Pinpoint the cell where the given text exists, returning its (x, y) midpoint coordinate. 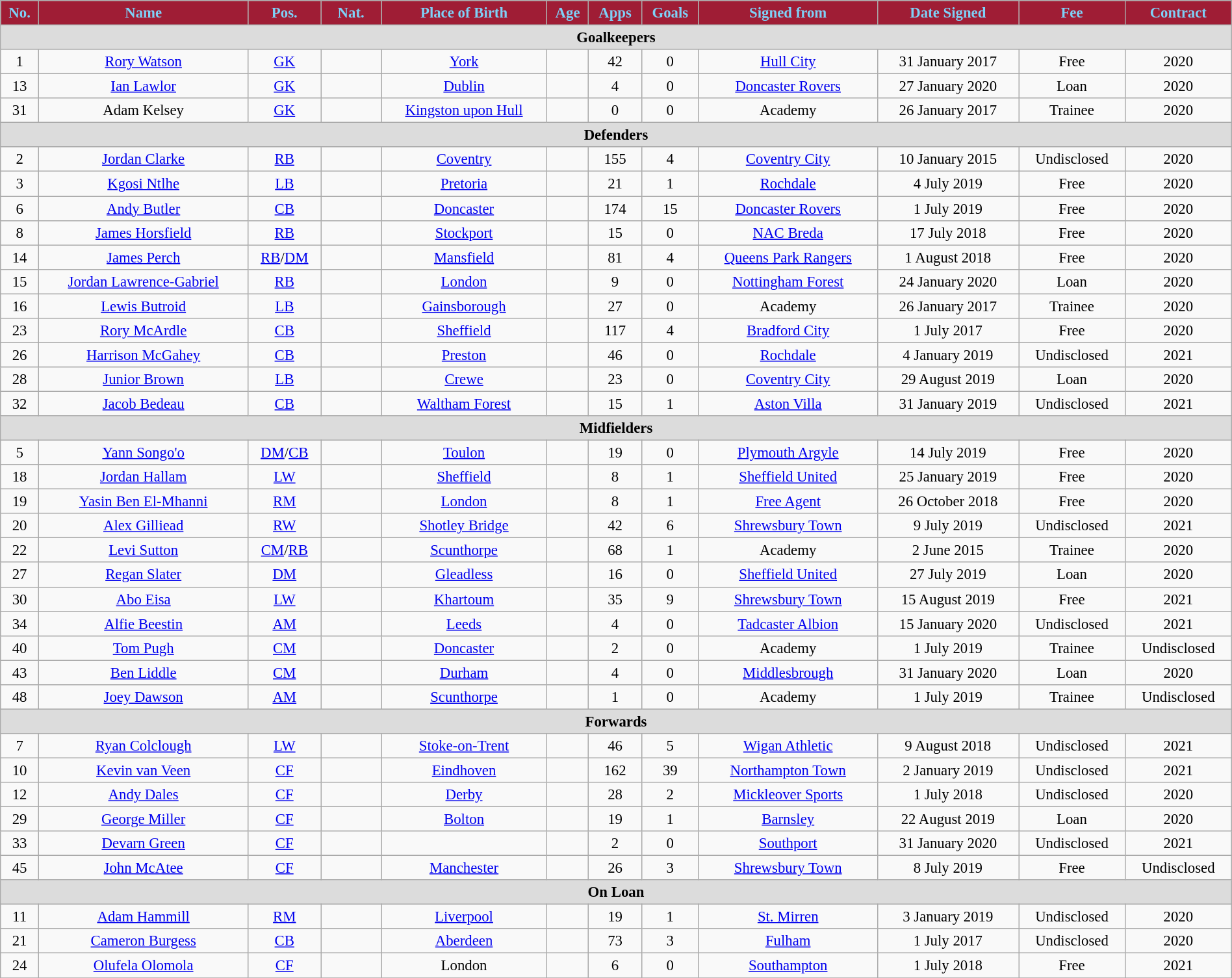
29 (19, 819)
Age (568, 13)
4 January 2019 (948, 355)
18 (19, 477)
On Loan (616, 892)
Forwards (616, 721)
Ben Liddle (143, 673)
Adam Hammill (143, 917)
James Horsfield (143, 233)
Preston (464, 355)
2 January 2019 (948, 770)
12 (19, 795)
Tadcaster Albion (788, 624)
15 August 2019 (948, 599)
Lewis Butroid (143, 306)
Cameron Burgess (143, 942)
Name (143, 13)
Mickleover Sports (788, 795)
Harrison McGahey (143, 355)
Crewe (464, 380)
Leeds (464, 624)
Stoke-on-Trent (464, 746)
73 (615, 942)
Junior Brown (143, 380)
Jacob Bedeau (143, 404)
Bradford City (788, 331)
Manchester (464, 868)
4 July 2019 (948, 184)
Jordan Hallam (143, 477)
Adam Kelsey (143, 110)
Goalkeepers (616, 38)
Durham (464, 673)
30 (19, 599)
Andy Butler (143, 209)
31 January 2019 (948, 404)
162 (615, 770)
RW (285, 526)
Toulon (464, 453)
Aston Villa (788, 404)
117 (615, 331)
Mansfield (464, 257)
Coventry (464, 159)
Yasin Ben El-Mhanni (143, 502)
Barnsley (788, 819)
Fulham (788, 942)
Regan Slater (143, 575)
Kgosi Ntlhe (143, 184)
Middlesbrough (788, 673)
Shotley Bridge (464, 526)
22 (19, 550)
John McAtee (143, 868)
31 January 2017 (948, 62)
Joey Dawson (143, 697)
Signed from (788, 13)
Bolton (464, 819)
Khartoum (464, 599)
Eindhoven (464, 770)
Dublin (464, 86)
Yann Songo'o (143, 453)
8 July 2019 (948, 868)
DM/CB (285, 453)
Levi Sutton (143, 550)
27 July 2019 (948, 575)
31 (19, 110)
26 October 2018 (948, 502)
Apps (615, 13)
24 (19, 966)
29 August 2019 (948, 380)
11 (19, 917)
Kingston upon Hull (464, 110)
Alex Gilliead (143, 526)
Free Agent (788, 502)
40 (19, 648)
Hull City (788, 62)
Abo Eisa (143, 599)
9 July 2019 (948, 526)
Defenders (616, 135)
7 (19, 746)
NAC Breda (788, 233)
22 August 2019 (948, 819)
Midfielders (616, 428)
15 January 2020 (948, 624)
45 (19, 868)
Gleadless (464, 575)
Northampton Town (788, 770)
39 (670, 770)
Tom Pugh (143, 648)
Wigan Athletic (788, 746)
Aberdeen (464, 942)
Ryan Colclough (143, 746)
Fee (1072, 13)
Waltham Forest (464, 404)
Andy Dales (143, 795)
James Perch (143, 257)
St. Mirren (788, 917)
68 (615, 550)
Southampton (788, 966)
Place of Birth (464, 13)
DM (285, 575)
Nottingham Forest (788, 281)
Goals (670, 13)
Gainsborough (464, 306)
Alfie Beestin (143, 624)
RB/DM (285, 257)
Date Signed (948, 13)
Liverpool (464, 917)
9 August 2018 (948, 746)
13 (19, 86)
Ian Lawlor (143, 86)
24 January 2020 (948, 281)
Contract (1178, 13)
174 (615, 209)
Stockport (464, 233)
10 (19, 770)
Plymouth Argyle (788, 453)
32 (19, 404)
York (464, 62)
Devarn Green (143, 843)
33 (19, 843)
George Miller (143, 819)
Jordan Lawrence-Gabriel (143, 281)
Southport (788, 843)
20 (19, 526)
155 (615, 159)
Nat. (351, 13)
27 January 2020 (948, 86)
35 (615, 599)
Pos. (285, 13)
14 July 2019 (948, 453)
Kevin van Veen (143, 770)
10 January 2015 (948, 159)
2 June 2015 (948, 550)
Pretoria (464, 184)
Olufela Olomola (143, 966)
Derby (464, 795)
Rory Watson (143, 62)
Jordan Clarke (143, 159)
1 August 2018 (948, 257)
Rory McArdle (143, 331)
43 (19, 673)
25 January 2019 (948, 477)
3 January 2019 (948, 917)
34 (19, 624)
17 July 2018 (948, 233)
Queens Park Rangers (788, 257)
CM/RB (285, 550)
No. (19, 13)
48 (19, 697)
81 (615, 257)
14 (19, 257)
